Return the (x, y) coordinate for the center point of the cell that contains the specified text.  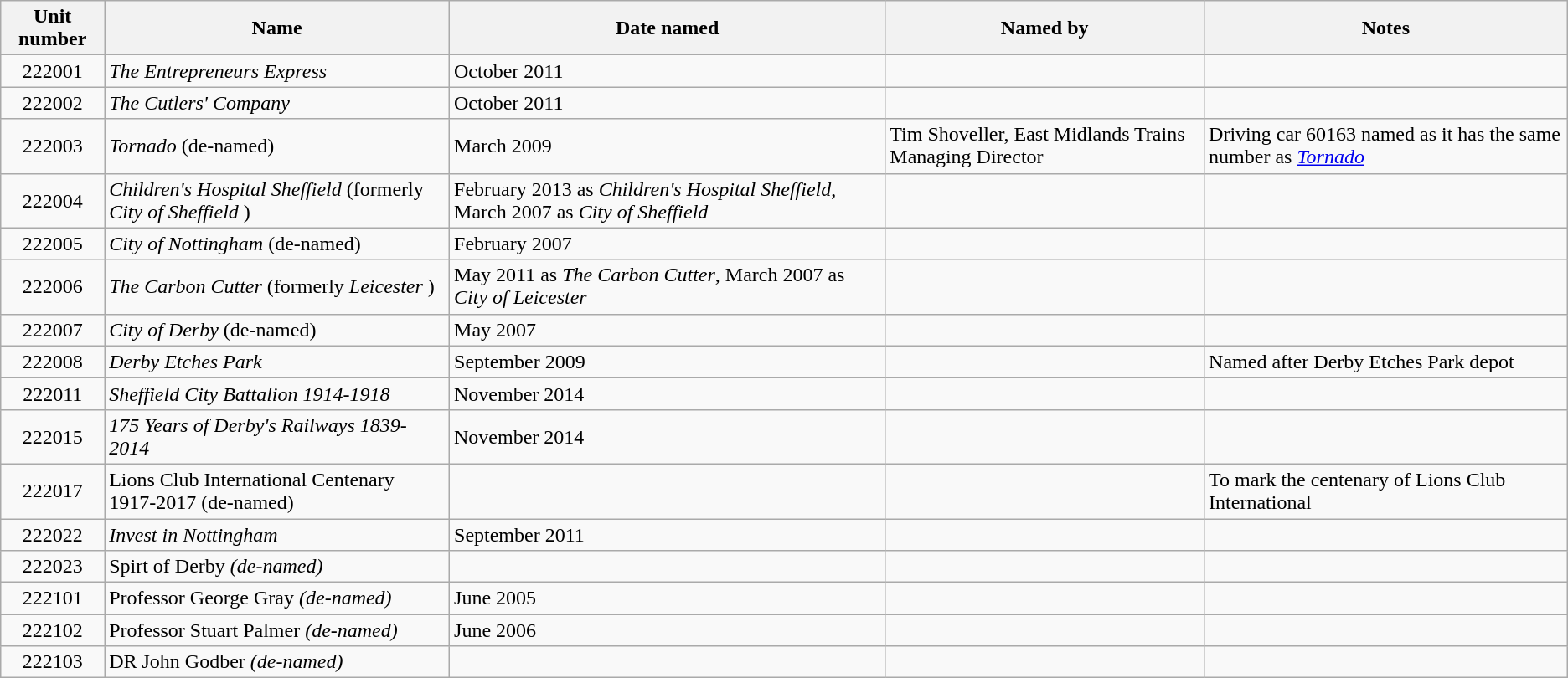
February 2013 as Children's Hospital Sheffield, March 2007 as City of Sheffield (668, 201)
May 2011 as The Carbon Cutter, March 2007 as City of Leicester (668, 286)
222017 (53, 491)
Lions Club International Centenary 1917-2017 (de-named) (277, 491)
222023 (53, 567)
September 2011 (668, 535)
Professor Stuart Palmer (de-named) (277, 630)
Notes (1386, 28)
222011 (53, 393)
Tim Shoveller, East Midlands Trains Managing Director (1045, 146)
Sheffield City Battalion 1914-1918 (277, 393)
To mark the centenary of Lions Club International (1386, 491)
222007 (53, 330)
222015 (53, 437)
May 2007 (668, 330)
222006 (53, 286)
Name (277, 28)
March 2009 (668, 146)
City of Derby (de-named) (277, 330)
June 2006 (668, 630)
Driving car 60163 named as it has the same number as Tornado (1386, 146)
Named by (1045, 28)
Date named (668, 28)
Unit number (53, 28)
222004 (53, 201)
June 2005 (668, 598)
City of Nottingham (de-named) (277, 244)
The Carbon Cutter (formerly Leicester ) (277, 286)
Named after Derby Etches Park depot (1386, 362)
February 2007 (668, 244)
The Entrepreneurs Express (277, 71)
222005 (53, 244)
222003 (53, 146)
Tornado (de-named) (277, 146)
175 Years of Derby's Railways 1839-2014 (277, 437)
Derby Etches Park (277, 362)
Spirt of Derby (de-named) (277, 567)
222102 (53, 630)
222103 (53, 662)
222022 (53, 535)
DR John Godber (de-named) (277, 662)
Children's Hospital Sheffield (formerly City of Sheffield ) (277, 201)
September 2009 (668, 362)
222101 (53, 598)
The Cutlers' Company (277, 103)
222002 (53, 103)
Invest in Nottingham (277, 535)
222001 (53, 71)
222008 (53, 362)
Professor George Gray (de-named) (277, 598)
